Detect which cell encompasses the target text, then output its [X, Y] center coordinate. 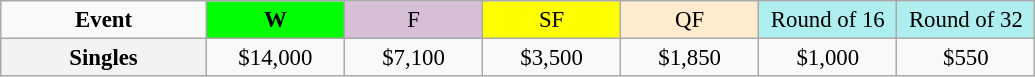
Event [104, 20]
$7,100 [413, 58]
$1,850 [690, 58]
W [275, 20]
SF [552, 20]
$3,500 [552, 58]
Round of 32 [966, 20]
Singles [104, 58]
$1,000 [828, 58]
$550 [966, 58]
F [413, 20]
Round of 16 [828, 20]
$14,000 [275, 58]
QF [690, 20]
